Search for the cell housing the specified text and yield its [x, y] center coordinate. 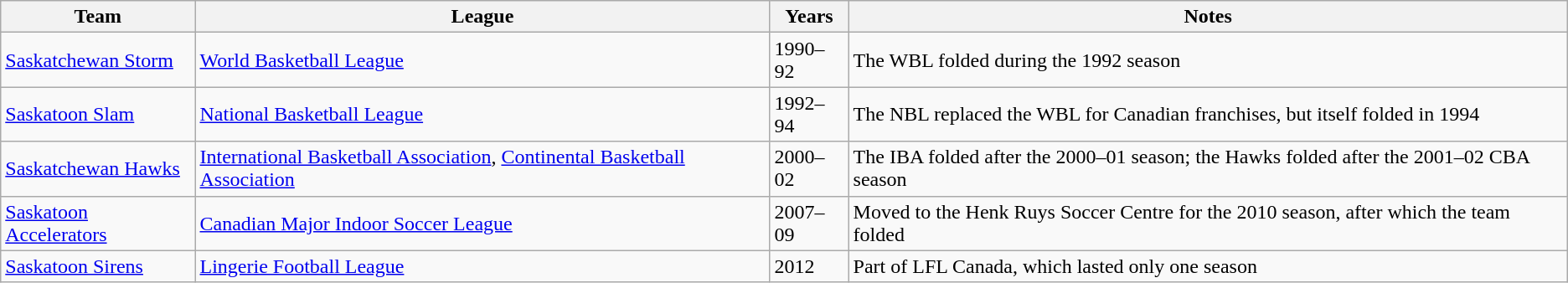
Saskatchewan Storm [98, 60]
2007–09 [809, 223]
Canadian Major Indoor Soccer League [482, 223]
League [482, 17]
1992–94 [809, 114]
Years [809, 17]
Saskatchewan Hawks [98, 169]
The WBL folded during the 1992 season [1208, 60]
International Basketball Association, Continental Basketball Association [482, 169]
Notes [1208, 17]
2012 [809, 266]
1990–92 [809, 60]
Part of LFL Canada, which lasted only one season [1208, 266]
National Basketball League [482, 114]
World Basketball League [482, 60]
Saskatoon Sirens [98, 266]
Moved to the Henk Ruys Soccer Centre for the 2010 season, after which the team folded [1208, 223]
The NBL replaced the WBL for Canadian franchises, but itself folded in 1994 [1208, 114]
Lingerie Football League [482, 266]
Saskatoon Slam [98, 114]
Saskatoon Accelerators [98, 223]
2000–02 [809, 169]
Team [98, 17]
The IBA folded after the 2000–01 season; the Hawks folded after the 2001–02 CBA season [1208, 169]
